Find where the given text appears and provide that cell's center as [x, y] coordinate. 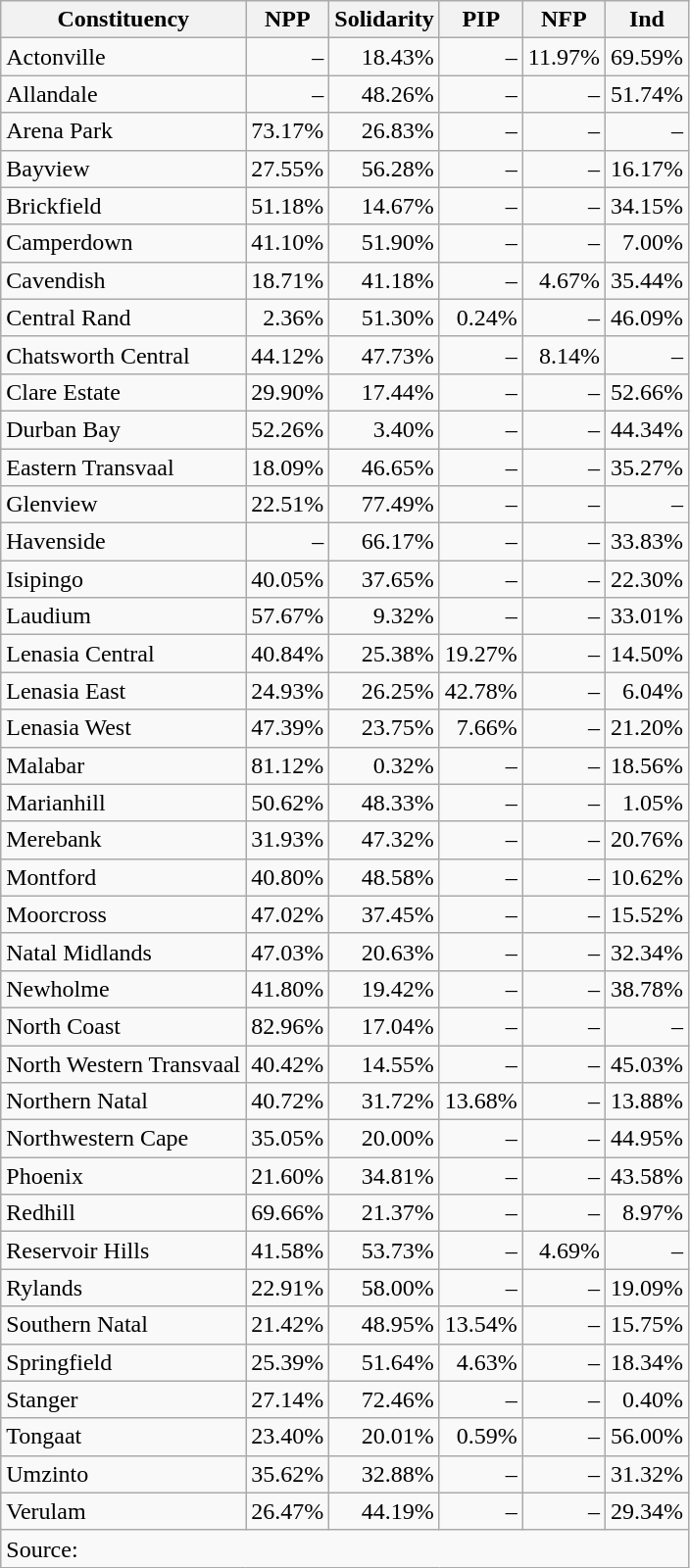
51.18% [288, 206]
0.40% [647, 1399]
14.67% [384, 206]
44.12% [288, 355]
41.18% [384, 280]
73.17% [288, 131]
Reservoir Hills [123, 1250]
Redhill [123, 1213]
18.71% [288, 280]
Actonville [123, 57]
2.36% [288, 318]
7.66% [480, 728]
NFP [564, 20]
7.00% [647, 243]
13.88% [647, 1102]
41.58% [288, 1250]
18.34% [647, 1362]
17.04% [384, 1026]
40.80% [288, 877]
42.78% [480, 691]
47.39% [288, 728]
82.96% [288, 1026]
26.83% [384, 131]
47.32% [384, 840]
PIP [480, 20]
Glenview [123, 505]
Lenasia West [123, 728]
21.60% [288, 1176]
23.40% [288, 1437]
14.55% [384, 1063]
Bayview [123, 169]
Marianhill [123, 803]
Newholme [123, 989]
8.97% [647, 1213]
24.93% [288, 691]
20.00% [384, 1139]
51.30% [384, 318]
51.90% [384, 243]
20.63% [384, 952]
Rylands [123, 1288]
0.59% [480, 1437]
41.80% [288, 989]
Allandale [123, 94]
37.65% [384, 579]
29.90% [288, 392]
29.34% [647, 1511]
77.49% [384, 505]
32.34% [647, 952]
44.34% [647, 429]
56.28% [384, 169]
Montford [123, 877]
13.68% [480, 1102]
Moorcross [123, 914]
47.02% [288, 914]
9.32% [384, 616]
Springfield [123, 1362]
17.44% [384, 392]
35.27% [647, 467]
Brickfield [123, 206]
4.69% [564, 1250]
25.38% [384, 654]
20.76% [647, 840]
Laudium [123, 616]
32.88% [384, 1474]
31.32% [647, 1474]
Clare Estate [123, 392]
18.56% [647, 765]
Lenasia Central [123, 654]
15.52% [647, 914]
45.03% [647, 1063]
40.72% [288, 1102]
47.73% [384, 355]
0.32% [384, 765]
48.95% [384, 1325]
22.30% [647, 579]
Merebank [123, 840]
1.05% [647, 803]
16.17% [647, 169]
46.65% [384, 467]
Source: [345, 1548]
33.01% [647, 616]
40.84% [288, 654]
Tongaat [123, 1437]
NPP [288, 20]
37.45% [384, 914]
Umzinto [123, 1474]
72.46% [384, 1399]
43.58% [647, 1176]
35.05% [288, 1139]
19.42% [384, 989]
44.19% [384, 1511]
4.63% [480, 1362]
52.66% [647, 392]
8.14% [564, 355]
35.44% [647, 280]
48.33% [384, 803]
Cavendish [123, 280]
13.54% [480, 1325]
Chatsworth Central [123, 355]
19.09% [647, 1288]
46.09% [647, 318]
38.78% [647, 989]
10.62% [647, 877]
34.15% [647, 206]
22.51% [288, 505]
21.42% [288, 1325]
69.59% [647, 57]
40.05% [288, 579]
26.25% [384, 691]
Northern Natal [123, 1102]
11.97% [564, 57]
35.62% [288, 1474]
52.26% [288, 429]
21.37% [384, 1213]
41.10% [288, 243]
Durban Bay [123, 429]
Lenasia East [123, 691]
23.75% [384, 728]
31.93% [288, 840]
North Western Transvaal [123, 1063]
4.67% [564, 280]
Natal Midlands [123, 952]
57.67% [288, 616]
56.00% [647, 1437]
18.09% [288, 467]
51.74% [647, 94]
Ind [647, 20]
Malabar [123, 765]
Arena Park [123, 131]
Constituency [123, 20]
27.14% [288, 1399]
27.55% [288, 169]
31.72% [384, 1102]
Central Rand [123, 318]
47.03% [288, 952]
21.20% [647, 728]
Stanger [123, 1399]
26.47% [288, 1511]
14.50% [647, 654]
44.95% [647, 1139]
Havenside [123, 542]
34.81% [384, 1176]
Phoenix [123, 1176]
22.91% [288, 1288]
69.66% [288, 1213]
Camperdown [123, 243]
20.01% [384, 1437]
50.62% [288, 803]
15.75% [647, 1325]
51.64% [384, 1362]
53.73% [384, 1250]
48.26% [384, 94]
North Coast [123, 1026]
Verulam [123, 1511]
81.12% [288, 765]
48.58% [384, 877]
Eastern Transvaal [123, 467]
66.17% [384, 542]
Solidarity [384, 20]
Northwestern Cape [123, 1139]
25.39% [288, 1362]
Southern Natal [123, 1325]
Isipingo [123, 579]
0.24% [480, 318]
19.27% [480, 654]
18.43% [384, 57]
58.00% [384, 1288]
40.42% [288, 1063]
6.04% [647, 691]
33.83% [647, 542]
3.40% [384, 429]
